Detect which cell encompasses the target text, then output its [x, y] center coordinate. 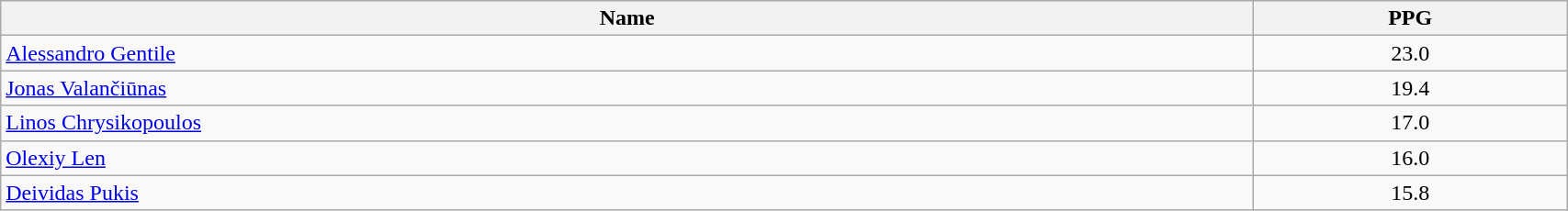
19.4 [1411, 88]
Name [627, 18]
PPG [1411, 18]
Deividas Pukis [627, 193]
Olexiy Len [627, 158]
15.8 [1411, 193]
17.0 [1411, 123]
Alessandro Gentile [627, 53]
23.0 [1411, 53]
16.0 [1411, 158]
Linos Chrysikopoulos [627, 123]
Jonas Valančiūnas [627, 88]
